Pinpoint the cell where the given text exists, returning its (X, Y) midpoint coordinate. 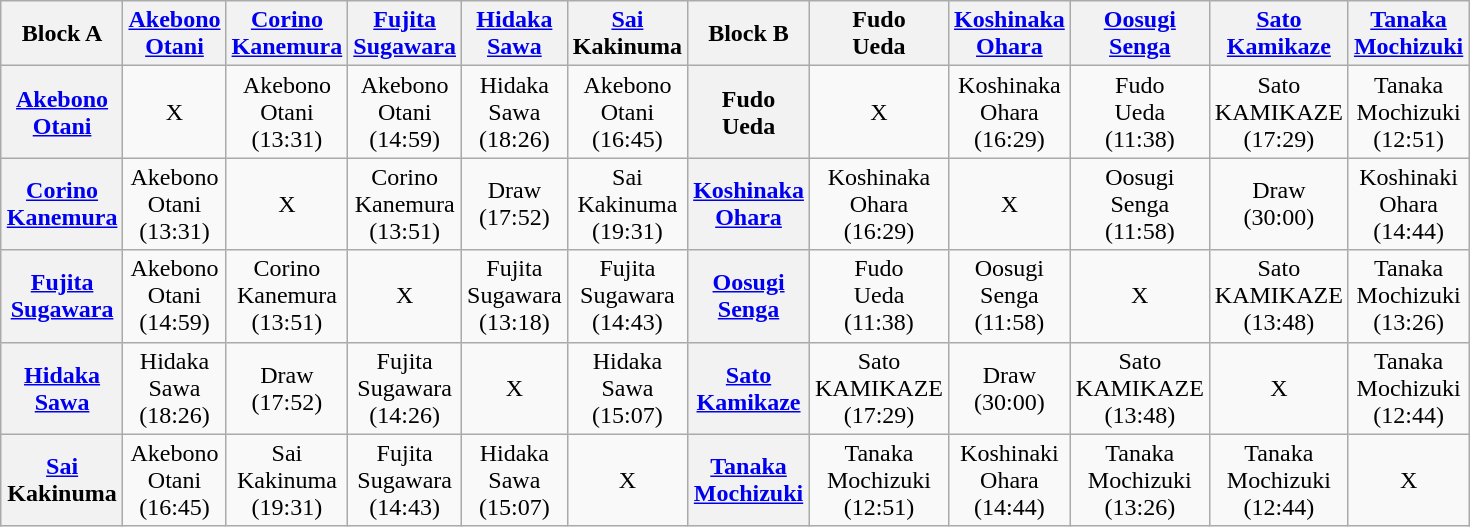
Block B (749, 34)
FujitaSugawara(13:18) (515, 296)
FujitaSugawara(14:26) (405, 388)
Block A (62, 34)
